Pinpoint the cell where the given text exists, returning its [X, Y] midpoint coordinate. 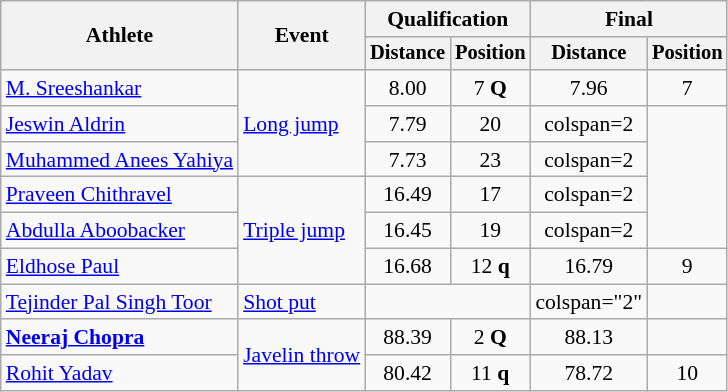
Praveen Chithravel [120, 195]
7 Q [490, 88]
16.79 [588, 267]
Triple jump [302, 230]
88.13 [588, 338]
Shot put [302, 302]
23 [490, 160]
7.79 [408, 124]
Tejinder Pal Singh Toor [120, 302]
19 [490, 231]
Athlete [120, 36]
Final [628, 19]
88.39 [408, 338]
Rohit Yadav [120, 373]
Abdulla Aboobacker [120, 231]
16.68 [408, 267]
colspan="2" [588, 302]
Eldhose Paul [120, 267]
Javelin throw [302, 356]
Muhammed Anees Yahiya [120, 160]
Neeraj Chopra [120, 338]
12 q [490, 267]
16.45 [408, 231]
Long jump [302, 124]
7.73 [408, 160]
2 Q [490, 338]
78.72 [588, 373]
10 [687, 373]
7.96 [588, 88]
80.42 [408, 373]
Event [302, 36]
Qualification [448, 19]
Jeswin Aldrin [120, 124]
8.00 [408, 88]
16.49 [408, 195]
17 [490, 195]
11 q [490, 373]
7 [687, 88]
M. Sreeshankar [120, 88]
20 [490, 124]
9 [687, 267]
